Locate the cell with the specified text and output its [X, Y] center coordinate. 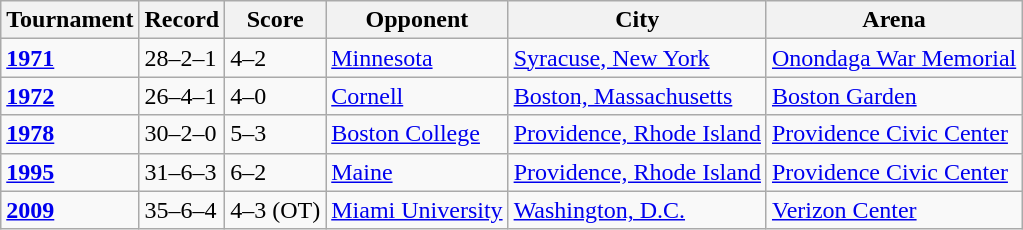
1971 [70, 58]
Boston College [417, 134]
Verizon Center [894, 210]
26–4–1 [182, 96]
31–6–3 [182, 172]
Maine [417, 172]
Minnesota [417, 58]
5–3 [276, 134]
Onondaga War Memorial [894, 58]
Record [182, 20]
Miami University [417, 210]
30–2–0 [182, 134]
4–3 (OT) [276, 210]
Tournament [70, 20]
Boston, Massachusetts [637, 96]
1972 [70, 96]
Arena [894, 20]
Syracuse, New York [637, 58]
Washington, D.C. [637, 210]
6–2 [276, 172]
Cornell [417, 96]
1995 [70, 172]
City [637, 20]
1978 [70, 134]
28–2–1 [182, 58]
Boston Garden [894, 96]
Score [276, 20]
4–2 [276, 58]
Opponent [417, 20]
35–6–4 [182, 210]
4–0 [276, 96]
2009 [70, 210]
